Scan for the cell matching the given text and deliver its [x, y] coordinate at center. 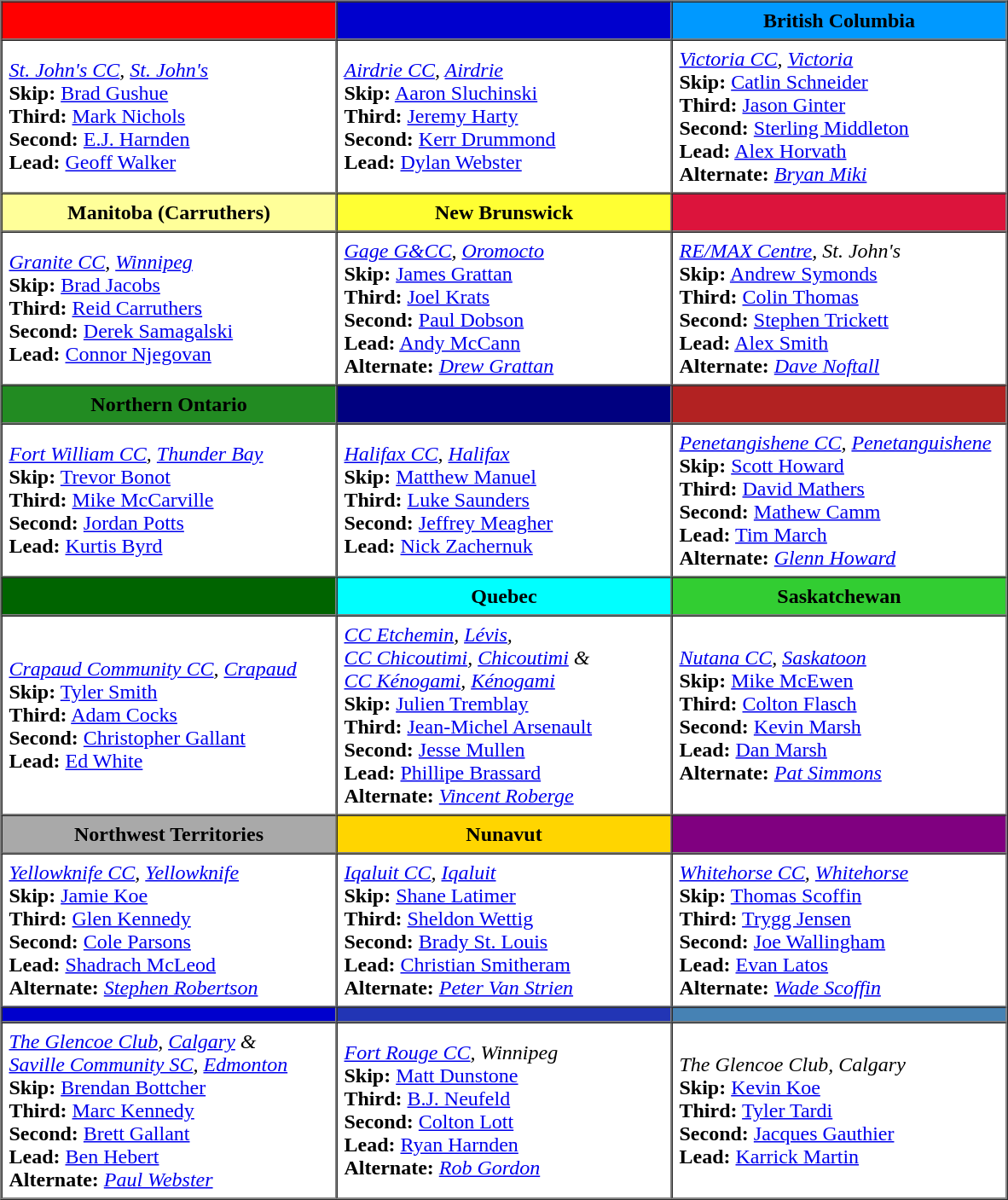
Iqaluit CC, IqaluitSkip: Shane Latimer Third: Sheldon Wettig Second: Brady St. Louis Lead: Christian Smitheram Alternate: Peter Van Strien [503, 930]
Crapaud Community CC, CrapaudSkip: Tyler Smith Third: Adam Cocks Second: Christopher Gallant Lead: Ed White [169, 716]
Penetangishene CC, PenetanguisheneSkip: Scott Howard Third: David Mathers Second: Mathew Camm Lead: Tim March Alternate: Glenn Howard [839, 500]
Saskatchewan [839, 595]
Northern Ontario [169, 404]
Quebec [503, 595]
Victoria CC, VictoriaSkip: Catlin Schneider Third: Jason Ginter Second: Sterling Middleton Lead: Alex Horvath Alternate: Bryan Miki [839, 116]
Airdrie CC, AirdrieSkip: Aaron Sluchinski Third: Jeremy Harty Second: Kerr Drummond Lead: Dylan Webster [503, 116]
British Columbia [839, 20]
The Glencoe Club, CalgarySkip: Kevin Koe Third: Tyler Tardi Second: Jacques Gauthier Lead: Karrick Martin [839, 1110]
Whitehorse CC, WhitehorseSkip: Thomas Scoffin Third: Trygg Jensen Second: Joe Wallingham Lead: Evan Latos Alternate: Wade Scoffin [839, 930]
Nutana CC, SaskatoonSkip: Mike McEwen Third: Colton Flasch Second: Kevin Marsh Lead: Dan Marsh Alternate: Pat Simmons [839, 716]
RE/MAX Centre, St. John'sSkip: Andrew Symonds Third: Colin Thomas Second: Stephen Trickett Lead: Alex Smith Alternate: Dave Noftall [839, 309]
Gage G&CC, OromoctoSkip: James Grattan Third: Joel Krats Second: Paul Dobson Lead: Andy McCann Alternate: Drew Grattan [503, 309]
Fort Rouge CC, WinnipegSkip: Matt Dunstone Third: B.J. Neufeld Second: Colton Lott Lead: Ryan Harnden Alternate: Rob Gordon [503, 1110]
Yellowknife CC, YellowknifeSkip: Jamie Koe Third: Glen Kennedy Second: Cole Parsons Lead: Shadrach McLeod Alternate: Stephen Robertson [169, 930]
Manitoba (Carruthers) [169, 212]
Nunavut [503, 834]
Northwest Territories [169, 834]
Fort William CC, Thunder BaySkip: Trevor Bonot Third: Mike McCarville Second: Jordan Potts Lead: Kurtis Byrd [169, 500]
St. John's CC, St. John'sSkip: Brad Gushue Third: Mark Nichols Second: E.J. Harnden Lead: Geoff Walker [169, 116]
New Brunswick [503, 212]
Halifax CC, HalifaxSkip: Matthew Manuel Third: Luke Saunders Second: Jeffrey Meagher Lead: Nick Zachernuk [503, 500]
Granite CC, WinnipegSkip: Brad Jacobs Third: Reid Carruthers Second: Derek Samagalski Lead: Connor Njegovan [169, 309]
